Search for the cell housing the specified text and yield its [X, Y] center coordinate. 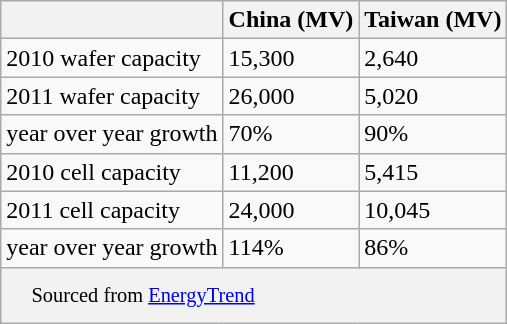
5,415 [433, 172]
70% [291, 134]
2,640 [433, 58]
90% [433, 134]
2011 wafer capacity [112, 96]
China (MV) [291, 20]
11,200 [291, 172]
26,000 [291, 96]
86% [433, 248]
10,045 [433, 210]
114% [291, 248]
2010 wafer capacity [112, 58]
5,020 [433, 96]
Taiwan (MV) [433, 20]
2010 cell capacity [112, 172]
24,000 [291, 210]
15,300 [291, 58]
2011 cell capacity [112, 210]
Sourced from EnergyTrend [254, 295]
